Provide the (x, y) coordinate of the cell's center where the given text is located.  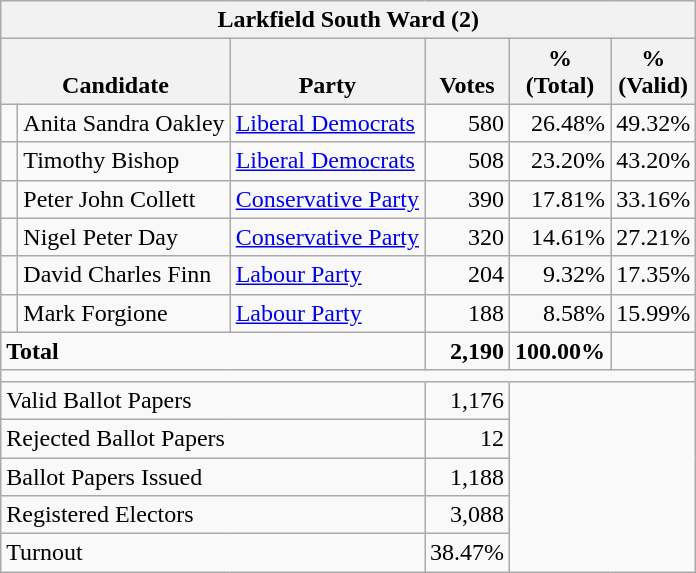
3,088 (468, 515)
14.61% (560, 237)
Nigel Peter Day (124, 237)
580 (468, 123)
17.81% (560, 199)
204 (468, 275)
1,176 (468, 400)
Candidate (116, 72)
2,190 (468, 351)
Anita Sandra Oakley (124, 123)
Ballot Papers Issued (213, 477)
Timothy Bishop (124, 161)
26.48% (560, 123)
9.32% (560, 275)
Larkfield South Ward (2) (348, 20)
12 (468, 438)
390 (468, 199)
27.21% (654, 237)
1,188 (468, 477)
%(Total) (560, 72)
49.32% (654, 123)
38.47% (468, 553)
23.20% (560, 161)
15.99% (654, 313)
8.58% (560, 313)
Turnout (213, 553)
100.00% (560, 351)
Total (213, 351)
17.35% (654, 275)
Registered Electors (213, 515)
188 (468, 313)
508 (468, 161)
%(Valid) (654, 72)
Valid Ballot Papers (213, 400)
David Charles Finn (124, 275)
320 (468, 237)
33.16% (654, 199)
Party (327, 72)
Votes (468, 72)
Rejected Ballot Papers (213, 438)
Mark Forgione (124, 313)
Peter John Collett (124, 199)
43.20% (654, 161)
